From the cell containing the given text, extract its center point as (X, Y) coordinate. 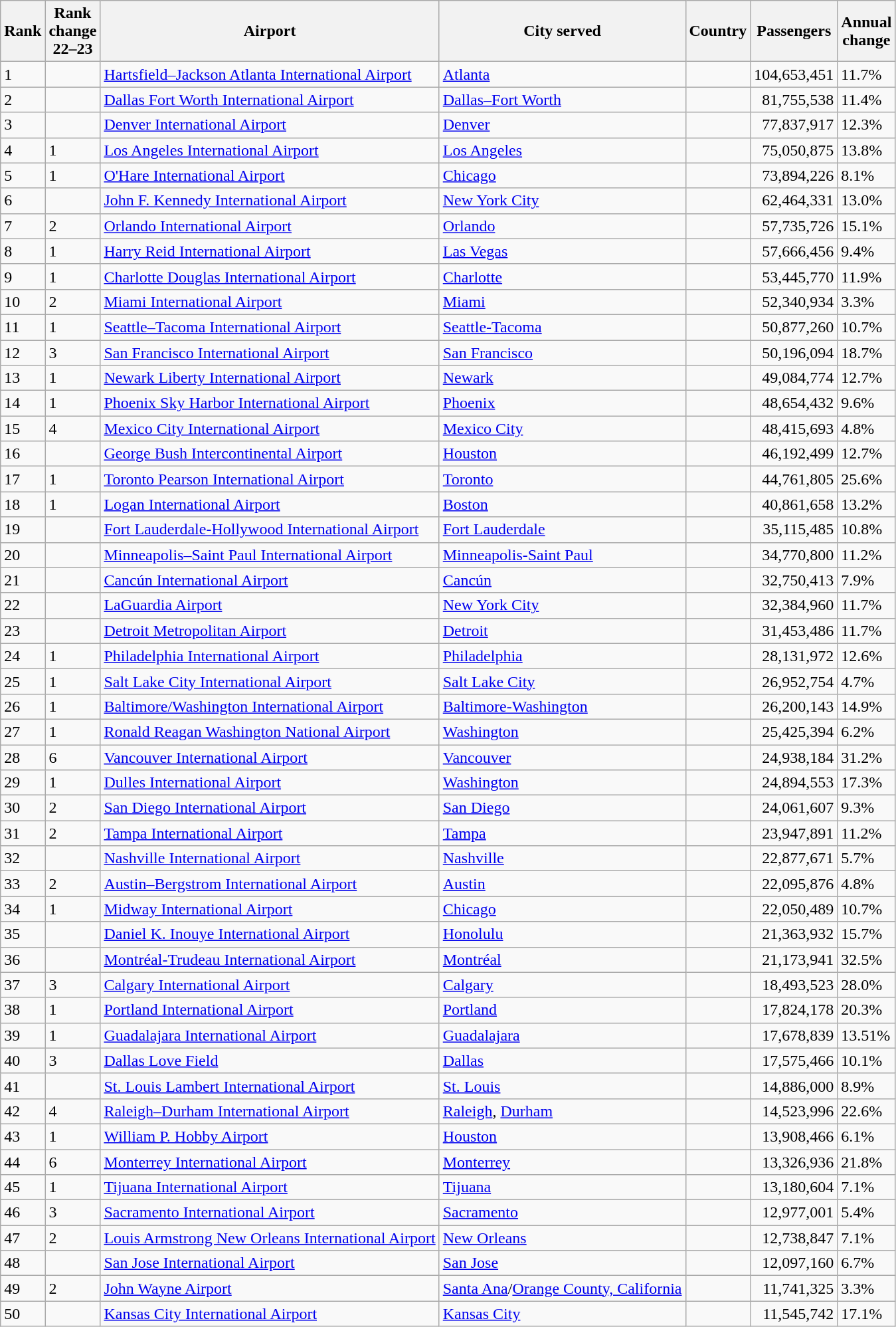
8.9% (866, 1086)
24,894,553 (794, 783)
17,575,466 (794, 1061)
Guadalajara (562, 1035)
Logan International Airport (270, 504)
Toronto Pearson International Airport (270, 479)
Phoenix (562, 403)
8.1% (866, 175)
Phoenix Sky Harbor International Airport (270, 403)
San Jose (562, 1263)
15.1% (866, 226)
Dallas Fort Worth International Airport (270, 100)
Tampa (562, 833)
49,084,774 (794, 378)
29 (23, 783)
9.3% (866, 808)
17,678,839 (794, 1035)
Newark (562, 378)
Ronald Reagan Washington National Airport (270, 732)
13,326,936 (794, 1162)
Fort Lauderdale-Hollywood International Airport (270, 530)
San Diego (562, 808)
17 (23, 479)
28 (23, 757)
47 (23, 1238)
17,824,178 (794, 1010)
40 (23, 1061)
Hartsfield–Jackson Atlanta International Airport (270, 74)
32,384,960 (794, 605)
Miami International Airport (270, 302)
Charlotte Douglas International Airport (270, 276)
Montréal (562, 960)
30 (23, 808)
Kansas City International Airport (270, 1314)
48 (23, 1263)
Austin (562, 884)
New Orleans (562, 1238)
27 (23, 732)
San Diego International Airport (270, 808)
26,952,754 (794, 681)
32,750,413 (794, 580)
14,523,996 (794, 1111)
St. Louis Lambert International Airport (270, 1086)
44 (23, 1162)
13.2% (866, 504)
Nashville International Airport (270, 859)
9.4% (866, 251)
7.9% (866, 580)
O'Hare International Airport (270, 175)
Minneapolis-Saint Paul (562, 555)
Calgary (562, 985)
31 (23, 833)
21,363,932 (794, 934)
14,886,000 (794, 1086)
62,464,331 (794, 201)
57,666,456 (794, 251)
Dallas–Fort Worth (562, 100)
Portland International Airport (270, 1010)
Sacramento (562, 1213)
Austin–Bergstrom International Airport (270, 884)
43 (23, 1136)
42 (23, 1111)
35 (23, 934)
12.3% (866, 125)
22 (23, 605)
Midway International Airport (270, 909)
26,200,143 (794, 706)
LaGuardia Airport (270, 605)
Country (718, 31)
Cancún (562, 580)
Sacramento International Airport (270, 1213)
24 (23, 656)
20 (23, 555)
Santa Ana/Orange County, California (562, 1288)
14.9% (866, 706)
Salt Lake City (562, 681)
12.6% (866, 656)
Denver (562, 125)
Vancouver (562, 757)
5 (23, 175)
12 (23, 353)
57,735,726 (794, 226)
22.6% (866, 1111)
81,755,538 (794, 100)
18,493,523 (794, 985)
Calgary International Airport (270, 985)
18.7% (866, 353)
Vancouver International Airport (270, 757)
6.2% (866, 732)
Portland (562, 1010)
48,654,432 (794, 403)
15.7% (866, 934)
John F. Kennedy International Airport (270, 201)
31,453,486 (794, 631)
Las Vegas (562, 251)
24,938,184 (794, 757)
Los Angeles (562, 150)
23 (23, 631)
San Francisco (562, 353)
Denver International Airport (270, 125)
5.7% (866, 859)
34 (23, 909)
Toronto (562, 479)
Tijuana International Airport (270, 1187)
45 (23, 1187)
23,947,891 (794, 833)
Monterrey International Airport (270, 1162)
Raleigh–Durham International Airport (270, 1111)
Boston (562, 504)
75,050,875 (794, 150)
6.7% (866, 1263)
Rankchange22–23 (73, 31)
9 (23, 276)
25,425,394 (794, 732)
Orlando International Airport (270, 226)
36 (23, 960)
Salt Lake City International Airport (270, 681)
Mexico City International Airport (270, 429)
24,061,607 (794, 808)
12,097,160 (794, 1263)
9.6% (866, 403)
Baltimore-Washington (562, 706)
Rank (23, 31)
City served (562, 31)
4.7% (866, 681)
Annualchange (866, 31)
Harry Reid International Airport (270, 251)
Seattle–Tacoma International Airport (270, 327)
18 (23, 504)
Minneapolis–Saint Paul International Airport (270, 555)
50 (23, 1314)
John Wayne Airport (270, 1288)
13.8% (866, 150)
46,192,499 (794, 454)
Philadelphia (562, 656)
21 (23, 580)
28,131,972 (794, 656)
11.4% (866, 100)
50,877,260 (794, 327)
Raleigh, Durham (562, 1111)
17.1% (866, 1314)
13.51% (866, 1035)
San Jose International Airport (270, 1263)
46 (23, 1213)
17.3% (866, 783)
St. Louis (562, 1086)
22,050,489 (794, 909)
11,741,325 (794, 1288)
Philadelphia International Airport (270, 656)
Airport (270, 31)
Seattle-Tacoma (562, 327)
Dallas Love Field (270, 1061)
10 (23, 302)
32 (23, 859)
14 (23, 403)
13,180,604 (794, 1187)
George Bush Intercontinental Airport (270, 454)
77,837,917 (794, 125)
13 (23, 378)
11 (23, 327)
40,861,658 (794, 504)
Atlanta (562, 74)
Detroit Metropolitan Airport (270, 631)
15 (23, 429)
25 (23, 681)
6.1% (866, 1136)
Guadalajara International Airport (270, 1035)
21,173,941 (794, 960)
13.0% (866, 201)
Monterrey (562, 1162)
11,545,742 (794, 1314)
Kansas City (562, 1314)
35,115,485 (794, 530)
44,761,805 (794, 479)
Tijuana (562, 1187)
19 (23, 530)
Louis Armstrong New Orleans International Airport (270, 1238)
38 (23, 1010)
22,877,671 (794, 859)
20.3% (866, 1010)
41 (23, 1086)
Honolulu (562, 934)
Passengers (794, 31)
73,894,226 (794, 175)
Dulles International Airport (270, 783)
San Francisco International Airport (270, 353)
Miami (562, 302)
26 (23, 706)
Montréal-Trudeau International Airport (270, 960)
49 (23, 1288)
Mexico City (562, 429)
Baltimore/Washington International Airport (270, 706)
10.1% (866, 1061)
33 (23, 884)
31.2% (866, 757)
Tampa International Airport (270, 833)
53,445,770 (794, 276)
21.8% (866, 1162)
Newark Liberty International Airport (270, 378)
5.4% (866, 1213)
Charlotte (562, 276)
50,196,094 (794, 353)
10.8% (866, 530)
7 (23, 226)
32.5% (866, 960)
104,653,451 (794, 74)
52,340,934 (794, 302)
11.9% (866, 276)
12,738,847 (794, 1238)
Detroit (562, 631)
Los Angeles International Airport (270, 150)
48,415,693 (794, 429)
22,095,876 (794, 884)
William P. Hobby Airport (270, 1136)
Cancún International Airport (270, 580)
28.0% (866, 985)
12,977,001 (794, 1213)
39 (23, 1035)
13,908,466 (794, 1136)
Orlando (562, 226)
Dallas (562, 1061)
Daniel K. Inouye International Airport (270, 934)
16 (23, 454)
Fort Lauderdale (562, 530)
34,770,800 (794, 555)
Nashville (562, 859)
37 (23, 985)
8 (23, 251)
25.6% (866, 479)
